Detect which cell encompasses the target text, then output its [x, y] center coordinate. 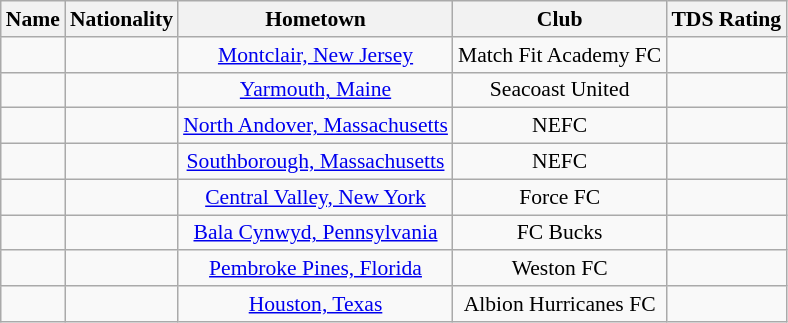
Southborough, Massachusetts [316, 162]
Force FC [560, 197]
TDS Rating [726, 19]
Bala Cynwyd, Pennsylvania [316, 233]
Club [560, 19]
Seacoast United [560, 90]
Montclair, New Jersey [316, 55]
Albion Hurricanes FC [560, 304]
Weston FC [560, 269]
Match Fit Academy FC [560, 55]
Nationality [122, 19]
Pembroke Pines, Florida [316, 269]
North Andover, Massachusetts [316, 126]
FC Bucks [560, 233]
Hometown [316, 19]
Yarmouth, Maine [316, 90]
Houston, Texas [316, 304]
Name [33, 19]
Central Valley, New York [316, 197]
